Locate the cell with the specified text and output its (x, y) center coordinate. 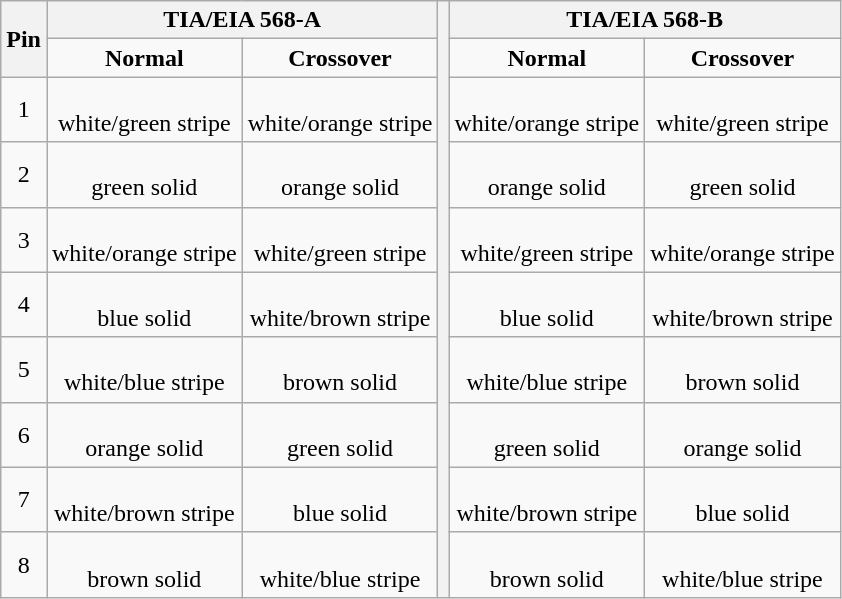
2 (24, 174)
3 (24, 240)
8 (24, 564)
TIA/EIA 568-B (644, 20)
1 (24, 110)
6 (24, 434)
5 (24, 370)
7 (24, 500)
TIA/EIA 568-A (242, 20)
4 (24, 304)
Pin (24, 39)
